Return the [x, y] coordinate for the center point of the cell that contains the specified text.  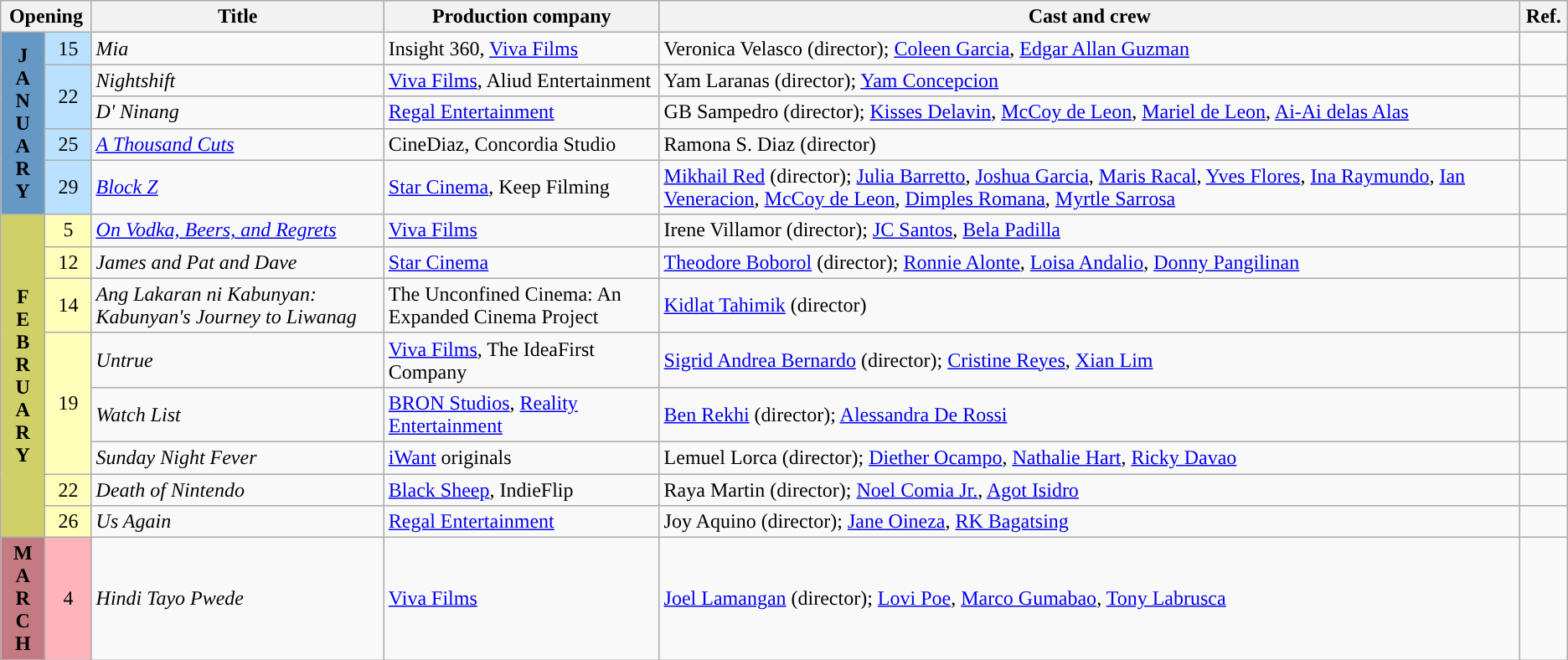
26 [69, 522]
Production company [521, 17]
Joy Aquino (director); Jane Oineza, RK Bagatsing [1089, 522]
Viva Films, Aliud Entertainment [521, 80]
D' Ninang [238, 112]
Opening [46, 17]
Irene Villamor (director); JC Santos, Bela Padilla [1089, 230]
MARCH [23, 599]
Viva Films, The IdeaFirst Company [521, 360]
Lemuel Lorca (director); Diether Ocampo, Nathalie Hart, Ricky Davao [1089, 457]
Watch List [238, 414]
29 [69, 188]
James and Pat and Dave [238, 262]
Raya Martin (director); Noel Comia Jr., Agot Isidro [1089, 490]
Sunday Night Fever [238, 457]
Black Sheep, IndieFlip [521, 490]
Theodore Boborol (director); Ronnie Alonte, Loisa Andalio, Donny Pangilinan [1089, 262]
Joel Lamangan (director); Lovi Poe, Marco Gumabao, Tony Labrusca [1089, 599]
Ref. [1543, 17]
BRON Studios, Reality Entertainment [521, 414]
Nightshift [238, 80]
25 [69, 144]
Star Cinema, Keep Filming [521, 188]
5 [69, 230]
Ang Lakaran ni Kabunyan: Kabunyan's Journey to Liwanag [238, 305]
On Vodka, Beers, and Regrets [238, 230]
Sigrid Andrea Bernardo (director); Cristine Reyes, Xian Lim [1089, 360]
iWant originals [521, 457]
Mia [238, 49]
Block Z [238, 188]
Insight 360, Viva Films [521, 49]
4 [69, 599]
Hindi Tayo Pwede [238, 599]
Veronica Velasco (director); Coleen Garcia, Edgar Allan Guzman [1089, 49]
Title [238, 17]
CineDiaz, Concordia Studio [521, 144]
19 [69, 403]
Star Cinema [521, 262]
15 [69, 49]
JANUARY [23, 124]
Cast and crew [1089, 17]
The Unconfined Cinema: An Expanded Cinema Project [521, 305]
Us Again [238, 522]
Ramona S. Diaz (director) [1089, 144]
Death of Nintendo [238, 490]
FEBRUARY [23, 376]
Ben Rekhi (director); Alessandra De Rossi [1089, 414]
GB Sampedro (director); Kisses Delavin, McCoy de Leon, Mariel de Leon, Ai-Ai delas Alas [1089, 112]
A Thousand Cuts [238, 144]
Kidlat Tahimik (director) [1089, 305]
12 [69, 262]
14 [69, 305]
Yam Laranas (director); Yam Concepcion [1089, 80]
Untrue [238, 360]
